Return (x, y) of the center of cell containing provided text 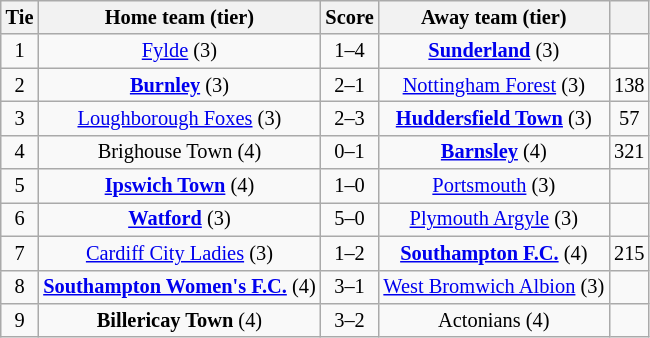
1–4 (350, 51)
Home team (tier) (179, 17)
2–1 (350, 85)
Burnley (3) (179, 85)
3–1 (350, 287)
2–3 (350, 118)
0–1 (350, 152)
215 (629, 253)
Southampton Women's F.C. (4) (179, 287)
Away team (tier) (494, 17)
Portsmouth (3) (494, 186)
Ipswich Town (4) (179, 186)
4 (20, 152)
Loughborough Foxes (3) (179, 118)
5–0 (350, 219)
Fylde (3) (179, 51)
Billericay Town (4) (179, 320)
Brighouse Town (4) (179, 152)
8 (20, 287)
3 (20, 118)
Barnsley (4) (494, 152)
1 (20, 51)
321 (629, 152)
138 (629, 85)
7 (20, 253)
1–0 (350, 186)
5 (20, 186)
Cardiff City Ladies (3) (179, 253)
Actonians (4) (494, 320)
Southampton F.C. (4) (494, 253)
Watford (3) (179, 219)
Plymouth Argyle (3) (494, 219)
Score (350, 17)
2 (20, 85)
West Bromwich Albion (3) (494, 287)
3–2 (350, 320)
Sunderland (3) (494, 51)
Huddersfield Town (3) (494, 118)
Nottingham Forest (3) (494, 85)
6 (20, 219)
Tie (20, 17)
1–2 (350, 253)
57 (629, 118)
9 (20, 320)
